Locate the cell with the specified text and output its (X, Y) center coordinate. 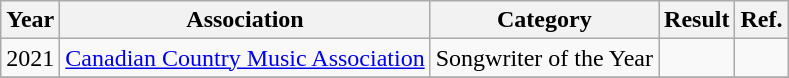
2021 (30, 58)
Category (544, 20)
Songwriter of the Year (544, 58)
Ref. (762, 20)
Year (30, 20)
Canadian Country Music Association (245, 58)
Result (697, 20)
Association (245, 20)
